Capture the cell that displays the provided text and extract its [X, Y] central coordinate. 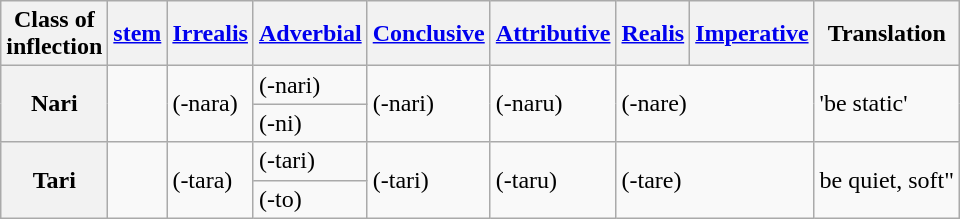
(-naru) [553, 104]
Conclusive [428, 34]
(-taru) [553, 180]
Class ofinflection [54, 34]
(-tara) [210, 180]
Translation [887, 34]
(-nare) [715, 104]
(-tare) [715, 180]
Imperative [752, 34]
'be static' [887, 104]
(-ni) [310, 123]
stem [138, 34]
Realis [653, 34]
Nari [54, 104]
Irrealis [210, 34]
(-to) [310, 199]
be quiet, soft" [887, 180]
Attributive [553, 34]
(-nara) [210, 104]
Adverbial [310, 34]
Tari [54, 180]
